Identify which cell holds the provided text, then report its (x, y) central coordinate. 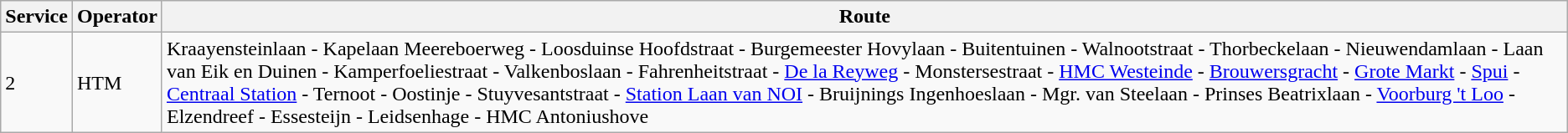
Route (864, 17)
Service (37, 17)
2 (37, 82)
Operator (117, 17)
HTM (117, 82)
